Find where the given text appears and provide that cell's center as [X, Y] coordinate. 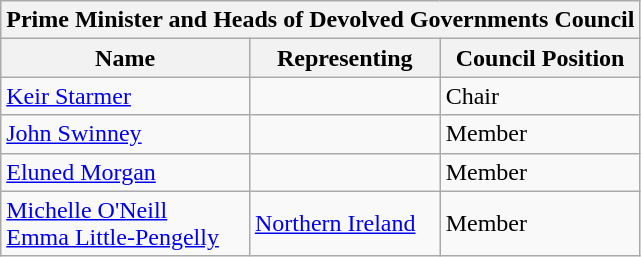
Eluned Morgan [126, 172]
Prime Minister and Heads of Devolved Governments Council [320, 20]
Representing [344, 58]
Michelle O'Neill Emma Little-Pengelly [126, 224]
Keir Starmer [126, 96]
Name [126, 58]
Chair [540, 96]
John Swinney [126, 134]
Council Position [540, 58]
Northern Ireland [344, 224]
